Scan for the cell matching the given text and deliver its [X, Y] coordinate at center. 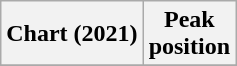
Peakposition [189, 34]
Chart (2021) [72, 34]
